Scan for the cell matching the given text and deliver its (x, y) coordinate at center. 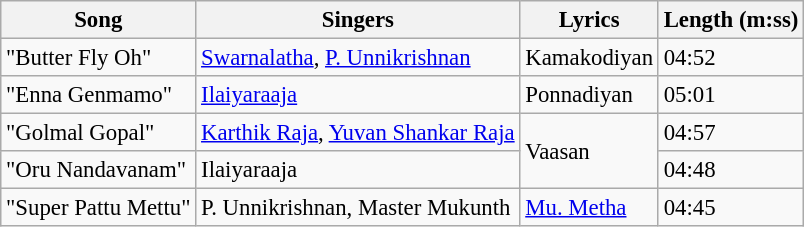
Lyrics (589, 20)
"Enna Genmamo" (98, 95)
Length (m:ss) (730, 20)
Swarnalatha, P. Unnikrishnan (358, 58)
Mu. Metha (589, 208)
"Butter Fly Oh" (98, 58)
P. Unnikrishnan, Master Mukunth (358, 208)
Karthik Raja, Yuvan Shankar Raja (358, 133)
Singers (358, 20)
04:57 (730, 133)
Song (98, 20)
Vaasan (589, 152)
Kamakodiyan (589, 58)
"Super Pattu Mettu" (98, 208)
Ponnadiyan (589, 95)
"Oru Nandavanam" (98, 170)
04:52 (730, 58)
"Golmal Gopal" (98, 133)
04:45 (730, 208)
05:01 (730, 95)
04:48 (730, 170)
